Return the [x, y] coordinate for the center point of the cell that contains the specified text.  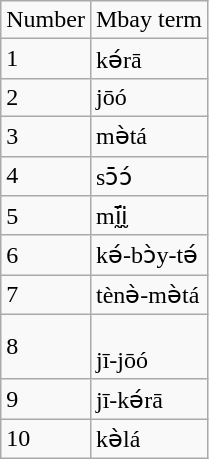
jōó [148, 97]
1 [46, 59]
Number [46, 20]
kə̀lá [148, 439]
10 [46, 439]
4 [46, 176]
7 [46, 295]
Mbay term [148, 20]
jī-kə́rā [148, 399]
2 [46, 97]
3 [46, 136]
mə̀tá [148, 136]
sɔ̄ɔ́ [148, 176]
8 [46, 346]
9 [46, 399]
tènə̀-mə̀tá [148, 295]
5 [46, 216]
6 [46, 255]
jī-jōó [148, 346]
mḭ̄́ḭ [148, 216]
kə́rā [148, 59]
kə́-bɔ̀y-tə́ [148, 255]
